Identify which cell holds the provided text, then report its [x, y] central coordinate. 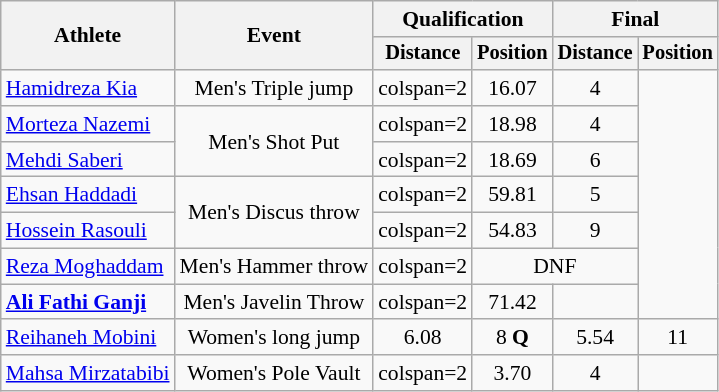
DNF [554, 267]
Qualification [462, 19]
59.81 [512, 195]
Reihaneh Mobini [88, 338]
5 [596, 195]
Men's Triple jump [274, 88]
Mahsa Mirzatabibi [88, 373]
6 [596, 160]
3.70 [512, 373]
11 [678, 338]
6.08 [422, 338]
Athlete [88, 36]
5.54 [596, 338]
16.07 [512, 88]
Event [274, 36]
Men's Discus throw [274, 212]
8 Q [512, 338]
71.42 [512, 302]
Men's Shot Put [274, 142]
Men's Hammer throw [274, 267]
Final [636, 19]
18.98 [512, 124]
Women's long jump [274, 338]
54.83 [512, 231]
Hamidreza Kia [88, 88]
Reza Moghaddam [88, 267]
Mehdi Saberi [88, 160]
9 [596, 231]
Morteza Nazemi [88, 124]
Women's Pole Vault [274, 373]
Hossein Rasouli [88, 231]
Ehsan Haddadi [88, 195]
18.69 [512, 160]
Men's Javelin Throw [274, 302]
Ali Fathi Ganji [88, 302]
